Return the [X, Y] coordinate for the center point of the cell that contains the specified text.  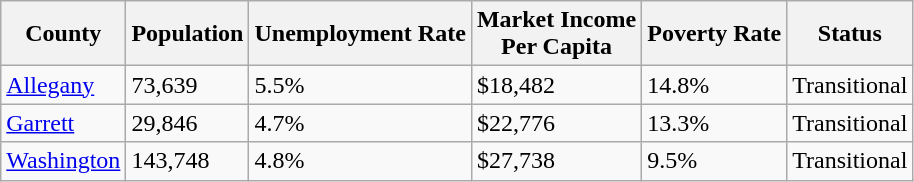
Market Income Per Capita [556, 34]
4.7% [360, 123]
Washington [64, 161]
Poverty Rate [714, 34]
Status [850, 34]
14.8% [714, 85]
Allegany [64, 85]
$27,738 [556, 161]
Garrett [64, 123]
73,639 [188, 85]
County [64, 34]
4.8% [360, 161]
13.3% [714, 123]
$18,482 [556, 85]
29,846 [188, 123]
5.5% [360, 85]
$22,776 [556, 123]
Unemployment Rate [360, 34]
9.5% [714, 161]
143,748 [188, 161]
Population [188, 34]
